Identify which cell holds the provided text, then report its [X, Y] central coordinate. 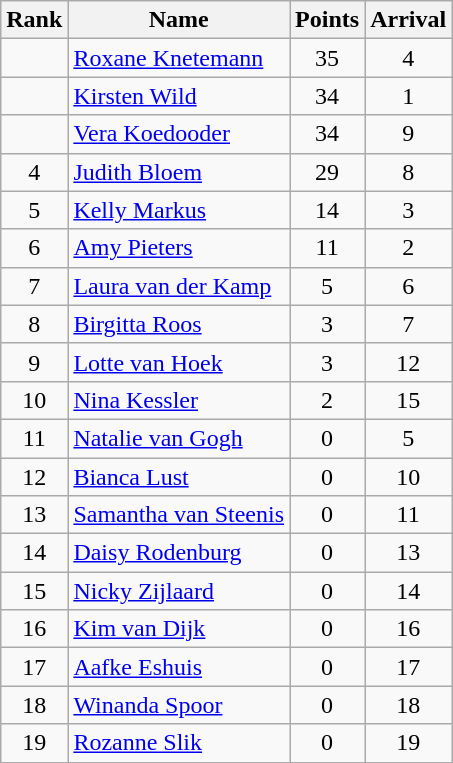
Amy Pieters [179, 248]
Kelly Markus [179, 210]
Lotte van Hoek [179, 362]
Roxane Knetemann [179, 58]
Bianca Lust [179, 477]
Nina Kessler [179, 400]
Winanda Spoor [179, 705]
Kim van Dijk [179, 629]
Birgitta Roos [179, 324]
Name [179, 20]
Aafke Eshuis [179, 667]
Nicky Zijlaard [179, 591]
Arrival [408, 20]
29 [328, 172]
Kirsten Wild [179, 96]
Daisy Rodenburg [179, 553]
Natalie van Gogh [179, 438]
Samantha van Steenis [179, 515]
Points [328, 20]
Laura van der Kamp [179, 286]
Vera Koedooder [179, 134]
Judith Bloem [179, 172]
35 [328, 58]
Rank [34, 20]
Rozanne Slik [179, 743]
1 [408, 96]
